Output the [X, Y] coordinate of the center of the cell containing the given text.  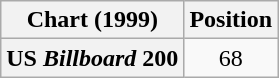
US Billboard 200 [92, 58]
68 [231, 58]
Chart (1999) [92, 20]
Position [231, 20]
